Find where the given text appears and provide that cell's center as [x, y] coordinate. 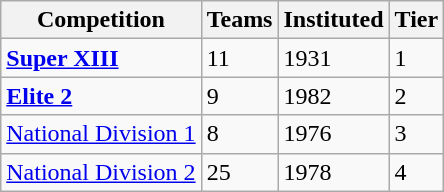
Teams [240, 20]
1976 [334, 134]
4 [416, 172]
1978 [334, 172]
1931 [334, 58]
2 [416, 96]
11 [240, 58]
Super XIII [101, 58]
25 [240, 172]
9 [240, 96]
1 [416, 58]
Elite 2 [101, 96]
Competition [101, 20]
8 [240, 134]
3 [416, 134]
National Division 1 [101, 134]
National Division 2 [101, 172]
Instituted [334, 20]
Tier [416, 20]
1982 [334, 96]
